Capture the cell that displays the provided text and extract its [x, y] central coordinate. 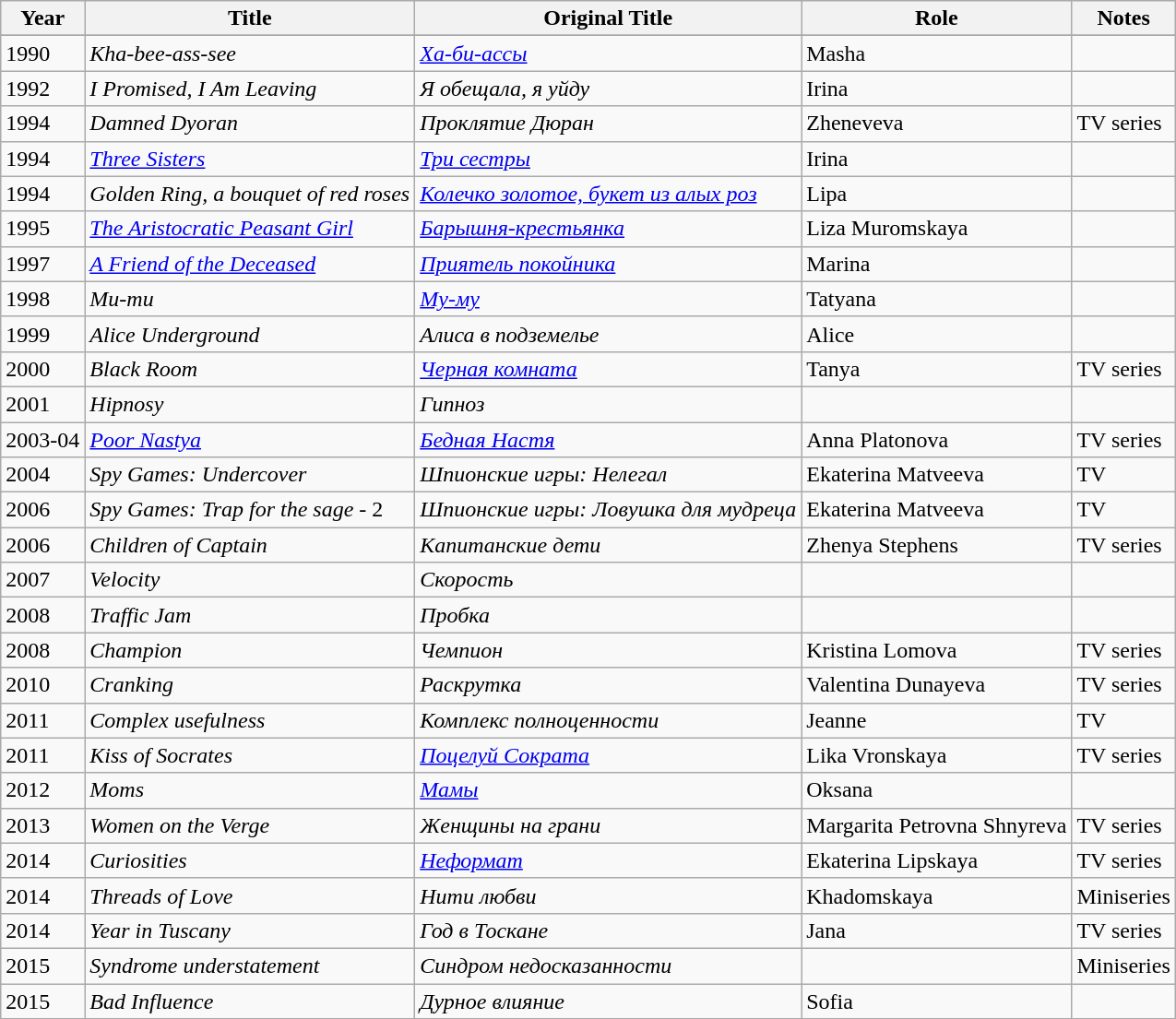
Threads of Love [250, 895]
Барышня-крестьянка [609, 229]
Syndrome understatement [250, 966]
Traffic Jam [250, 615]
The Aristocratic Peasant Girl [250, 229]
2000 [42, 369]
Bad Influence [250, 1001]
I Promised, I Am Leaving [250, 89]
Kristina Lomova [937, 650]
Kiss of Socrates [250, 755]
Children of Captain [250, 545]
Curiosities [250, 860]
Му-му [609, 299]
Hipnosy [250, 404]
Three Sisters [250, 159]
Мамы [609, 790]
Alice [937, 334]
Spy Games: Trap for the sage - 2 [250, 510]
Неформат [609, 860]
Бедная Настя [609, 440]
Комплекс полноценности [609, 720]
Sofia [937, 1001]
Notes [1123, 18]
Khadomskaya [937, 895]
Mu-mu [250, 299]
Нити любви [609, 895]
A Friend of the Deceased [250, 264]
Jeanne [937, 720]
Spy Games: Undercover [250, 475]
Lipa [937, 194]
Приятель покойника [609, 264]
Капитанские дети [609, 545]
2004 [42, 475]
Damned Dyoran [250, 124]
Tanya [937, 369]
Проклятие Дюран [609, 124]
2007 [42, 580]
Lika Vronskaya [937, 755]
Три сестры [609, 159]
Ekaterina Lipskaya [937, 860]
Я обещала, я уйду [609, 89]
2013 [42, 825]
Women on the Verge [250, 825]
Alice Underground [250, 334]
Пробка [609, 615]
Шпионские игры: Нелегал [609, 475]
Role [937, 18]
Ха-би-ассы [609, 53]
Year in Tuscany [250, 930]
Champion [250, 650]
Black Room [250, 369]
Margarita Petrovna Shnyreva [937, 825]
Гипноз [609, 404]
Zhenya Stephens [937, 545]
Title [250, 18]
Cranking [250, 685]
Marina [937, 264]
Poor Nastya [250, 440]
Поцелуй Сократа [609, 755]
1998 [42, 299]
Golden Ring, a bouquet of red roses [250, 194]
Колечко золотое, букет из алых роз [609, 194]
Женщины на грани [609, 825]
Год в Тоскане [609, 930]
2012 [42, 790]
Oksana [937, 790]
Valentina Dunayeva [937, 685]
Anna Platonova [937, 440]
Liza Muromskaya [937, 229]
Черная комната [609, 369]
Дурное влияние [609, 1001]
Jana [937, 930]
Шпионские игры: Ловушка для мудреца [609, 510]
Complex usefulness [250, 720]
Original Title [609, 18]
Скорость [609, 580]
Kha-bee-ass-see [250, 53]
Синдром недосказанности [609, 966]
1992 [42, 89]
1990 [42, 53]
Masha [937, 53]
Раскрутка [609, 685]
1997 [42, 264]
1999 [42, 334]
2001 [42, 404]
Year [42, 18]
Алиса в подземелье [609, 334]
2003-04 [42, 440]
Чемпион [609, 650]
Tatyana [937, 299]
Zheneveva [937, 124]
Moms [250, 790]
Velocity [250, 580]
2010 [42, 685]
1995 [42, 229]
